Capture the cell that displays the provided text and extract its [X, Y] central coordinate. 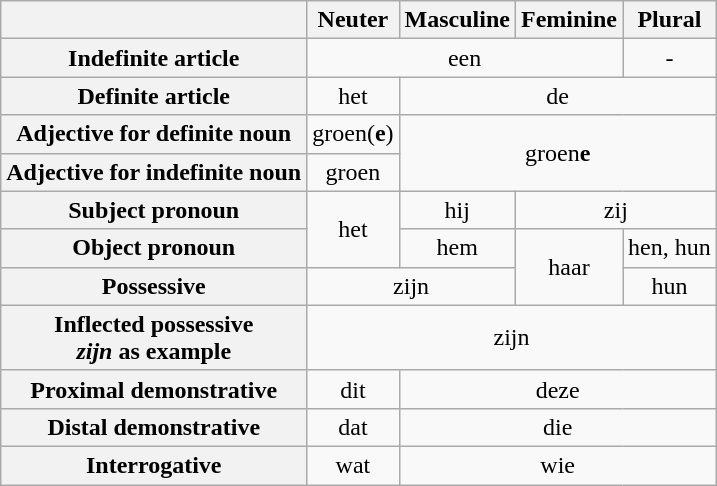
Masculine [457, 20]
- [670, 58]
Object pronoun [154, 248]
Adjective for indefinite noun [154, 172]
groen [353, 172]
dit [353, 389]
Distal demonstrative [154, 427]
Feminine [568, 20]
Neuter [353, 20]
Interrogative [154, 465]
wat [353, 465]
Possessive [154, 286]
hen, hun [670, 248]
hij [457, 210]
een [465, 58]
groen(e) [353, 134]
Proximal demonstrative [154, 389]
Inflected possessivezijn as example [154, 338]
deze [558, 389]
Adjective for definite noun [154, 134]
hun [670, 286]
Definite article [154, 96]
groene [558, 153]
Subject pronoun [154, 210]
die [558, 427]
haar [568, 267]
zij [616, 210]
dat [353, 427]
de [558, 96]
Plural [670, 20]
hem [457, 248]
wie [558, 465]
Indefinite article [154, 58]
